Identify which cell holds the provided text, then report its (x, y) central coordinate. 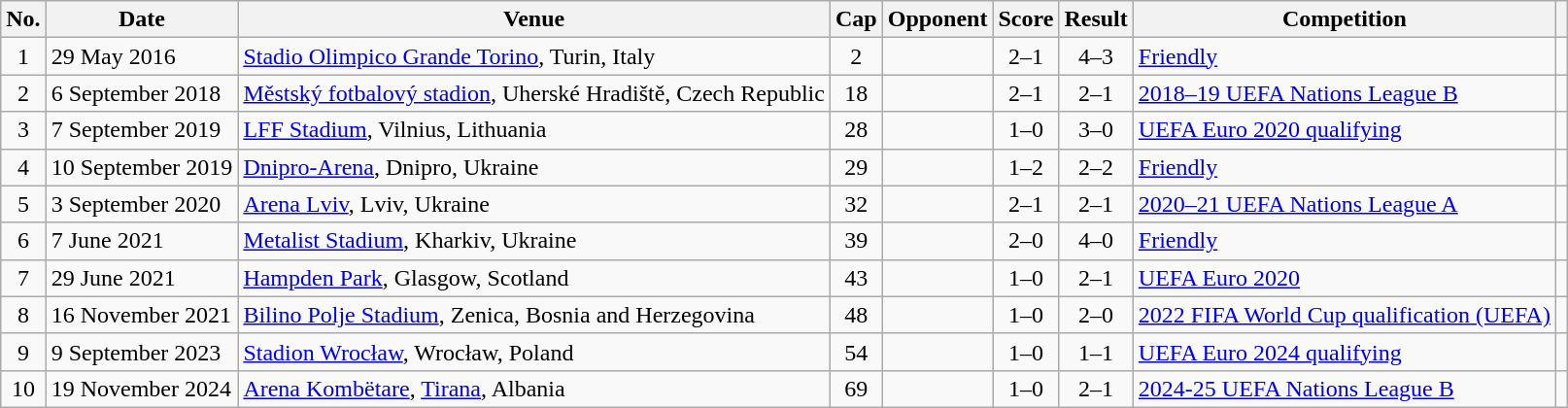
1–1 (1096, 352)
9 September 2023 (142, 352)
4–3 (1096, 56)
32 (856, 204)
28 (856, 130)
Metalist Stadium, Kharkiv, Ukraine (534, 241)
29 June 2021 (142, 278)
10 (23, 389)
Stadio Olimpico Grande Torino, Turin, Italy (534, 56)
1 (23, 56)
7 (23, 278)
4–0 (1096, 241)
Městský fotbalový stadion, Uherské Hradiště, Czech Republic (534, 93)
Opponent (937, 19)
3–0 (1096, 130)
Hampden Park, Glasgow, Scotland (534, 278)
5 (23, 204)
3 September 2020 (142, 204)
Date (142, 19)
9 (23, 352)
3 (23, 130)
Stadion Wrocław, Wrocław, Poland (534, 352)
2–2 (1096, 167)
8 (23, 315)
6 September 2018 (142, 93)
29 May 2016 (142, 56)
7 September 2019 (142, 130)
Arena Lviv, Lviv, Ukraine (534, 204)
69 (856, 389)
Result (1096, 19)
Dnipro-Arena, Dnipro, Ukraine (534, 167)
48 (856, 315)
29 (856, 167)
16 November 2021 (142, 315)
43 (856, 278)
19 November 2024 (142, 389)
Venue (534, 19)
1–2 (1026, 167)
2018–19 UEFA Nations League B (1345, 93)
Cap (856, 19)
UEFA Euro 2024 qualifying (1345, 352)
54 (856, 352)
7 June 2021 (142, 241)
LFF Stadium, Vilnius, Lithuania (534, 130)
4 (23, 167)
Arena Kombëtare, Tirana, Albania (534, 389)
2022 FIFA World Cup qualification (UEFA) (1345, 315)
Bilino Polje Stadium, Zenica, Bosnia and Herzegovina (534, 315)
10 September 2019 (142, 167)
18 (856, 93)
6 (23, 241)
No. (23, 19)
2024-25 UEFA Nations League B (1345, 389)
39 (856, 241)
2020–21 UEFA Nations League A (1345, 204)
UEFA Euro 2020 (1345, 278)
UEFA Euro 2020 qualifying (1345, 130)
Score (1026, 19)
Competition (1345, 19)
